Find where the given text appears and provide that cell's center as (x, y) coordinate. 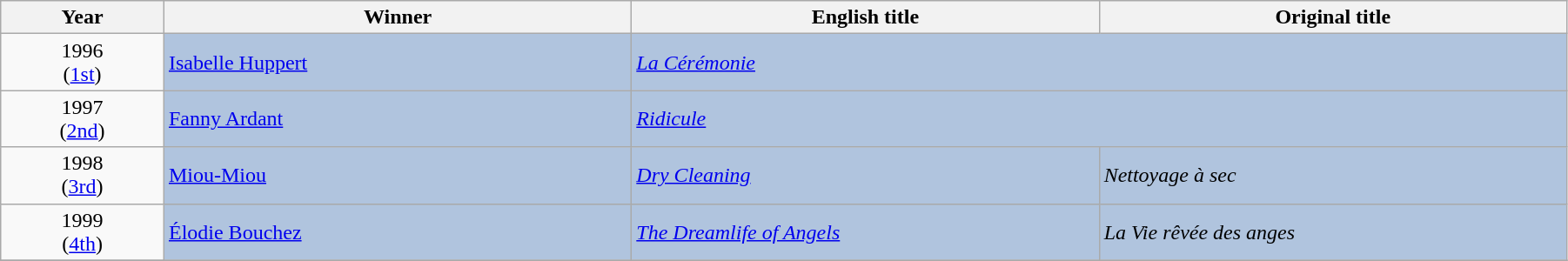
1999(4th) (83, 231)
Isabelle Huppert (397, 63)
Ridicule (1100, 118)
1996(1st) (83, 63)
Dry Cleaning (865, 176)
Fanny Ardant (397, 118)
Élodie Bouchez (397, 231)
1998(3rd) (83, 176)
Year (83, 17)
Nettoyage à sec (1333, 176)
1997(2nd) (83, 118)
Winner (397, 17)
Original title (1333, 17)
English title (865, 17)
La Cérémonie (1100, 63)
La Vie rêvée des anges (1333, 231)
Miou-Miou (397, 176)
The Dreamlife of Angels (865, 231)
